Determine the (X, Y) coordinate at the center of the cell enclosing the given text.  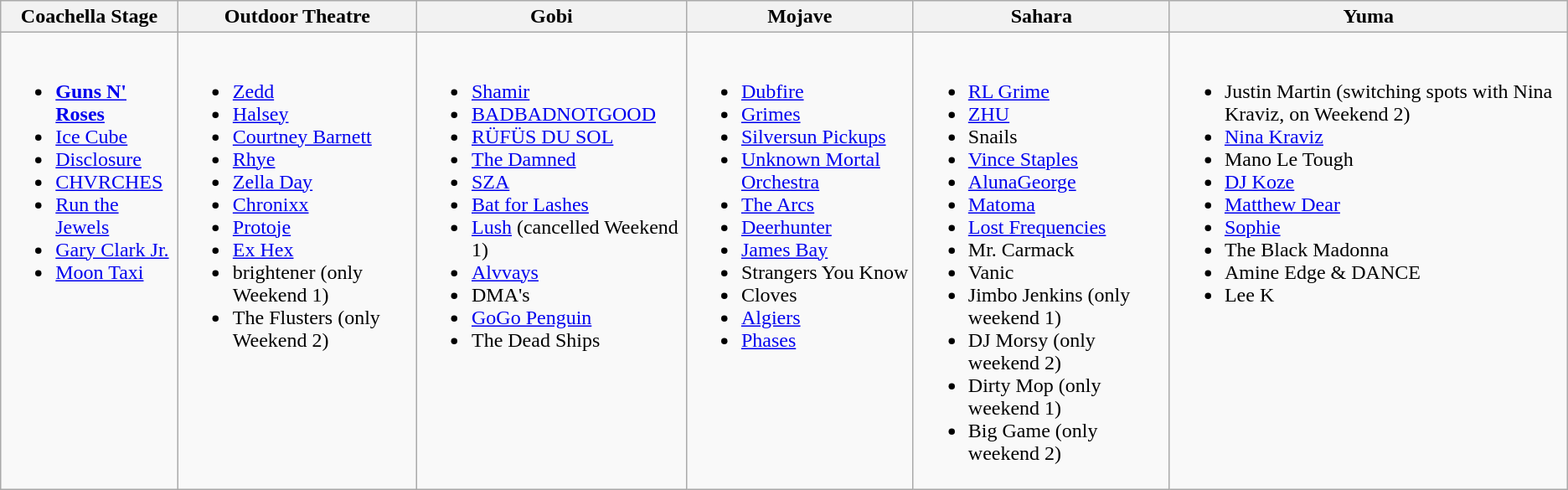
ZeddHalseyCourtney BarnettRhyeZella DayChronixxProtojeEx Hexbrightener (only Weekend 1)The Flusters (only Weekend 2) (297, 261)
Mojave (799, 17)
Sahara (1041, 17)
Gobi (551, 17)
Guns N' RosesIce CubeDisclosureCHVRCHESRun the JewelsGary Clark Jr.Moon Taxi (90, 261)
DubfireGrimesSilversun PickupsUnknown Mortal OrchestraThe ArcsDeerhunterJames BayStrangers You KnowClovesAlgiersPhases (799, 261)
Yuma (1369, 17)
ShamirBADBADNOTGOODRÜFÜS DU SOLThe DamnedSZABat for LashesLush (cancelled Weekend 1)AlvvaysDMA'sGoGo PenguinThe Dead Ships (551, 261)
Coachella Stage (90, 17)
Outdoor Theatre (297, 17)
